Capture the cell that displays the provided text and extract its [X, Y] central coordinate. 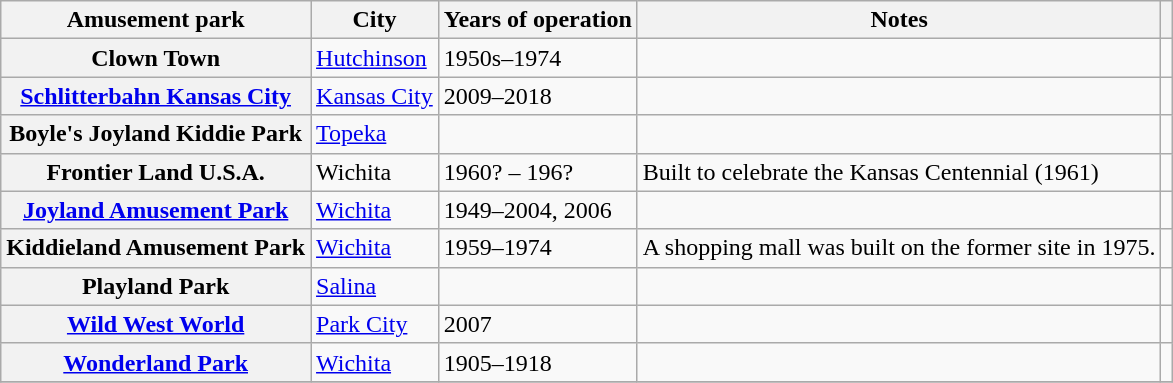
1950s–1974 [538, 58]
1905–1918 [538, 362]
Salina [375, 286]
Kiddieland Amusement Park [156, 248]
Wild West World [156, 324]
Notes [899, 20]
Topeka [375, 134]
Built to celebrate the Kansas Centennial (1961) [899, 172]
Years of operation [538, 20]
A shopping mall was built on the former site in 1975. [899, 248]
2007 [538, 324]
Playland Park [156, 286]
Amusement park [156, 20]
Hutchinson [375, 58]
Schlitterbahn Kansas City [156, 96]
Frontier Land U.S.A. [156, 172]
Boyle's Joyland Kiddie Park [156, 134]
Park City [375, 324]
Kansas City [375, 96]
Clown Town [156, 58]
City [375, 20]
Wonderland Park [156, 362]
Joyland Amusement Park [156, 210]
2009–2018 [538, 96]
1949–2004, 2006 [538, 210]
1959–1974 [538, 248]
1960? – 196? [538, 172]
